Return (X, Y) of the center of cell containing provided text 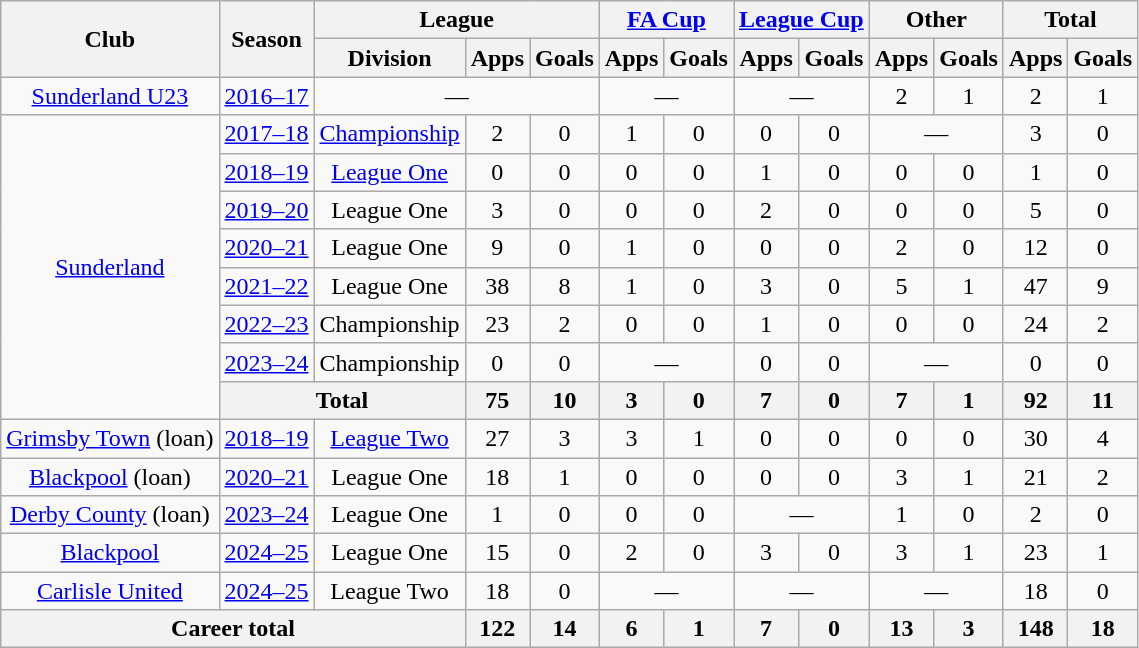
30 (1035, 438)
4 (1103, 438)
League (456, 20)
Blackpool (loan) (110, 477)
10 (565, 400)
47 (1035, 286)
League Cup (802, 20)
FA Cup (666, 20)
21 (1035, 477)
148 (1035, 629)
122 (497, 629)
2022–23 (266, 324)
75 (497, 400)
Career total (233, 629)
15 (497, 553)
Grimsby Town (loan) (110, 438)
2019–20 (266, 210)
Season (266, 39)
8 (565, 286)
Other (936, 20)
38 (497, 286)
13 (901, 629)
Derby County (loan) (110, 515)
2016–17 (266, 96)
24 (1035, 324)
Division (390, 58)
Sunderland U23 (110, 96)
Club (110, 39)
92 (1035, 400)
Carlisle United (110, 591)
14 (565, 629)
2021–22 (266, 286)
2017–18 (266, 134)
11 (1103, 400)
Sunderland (110, 267)
Blackpool (110, 553)
27 (497, 438)
6 (631, 629)
12 (1035, 248)
